Locate the cell with the specified text and output its [X, Y] center coordinate. 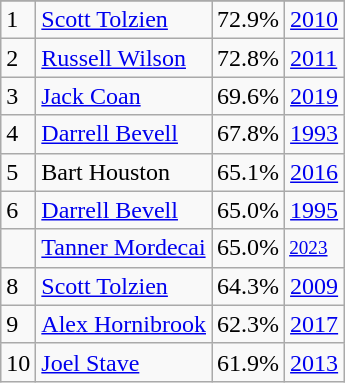
2019 [314, 96]
Jack Coan [124, 96]
Alex Hornibrook [124, 324]
2013 [314, 362]
1 [18, 20]
72.9% [248, 20]
2009 [314, 286]
2016 [314, 172]
2017 [314, 324]
65.1% [248, 172]
Bart Houston [124, 172]
Russell Wilson [124, 58]
2 [18, 58]
2011 [314, 58]
5 [18, 172]
10 [18, 362]
64.3% [248, 286]
62.3% [248, 324]
4 [18, 134]
8 [18, 286]
1995 [314, 210]
67.8% [248, 134]
2010 [314, 20]
2023 [314, 248]
61.9% [248, 362]
3 [18, 96]
9 [18, 324]
72.8% [248, 58]
69.6% [248, 96]
Tanner Mordecai [124, 248]
Joel Stave [124, 362]
6 [18, 210]
1993 [314, 134]
